For the text-containing cell, return its midpoint in [X, Y] coordinate format. 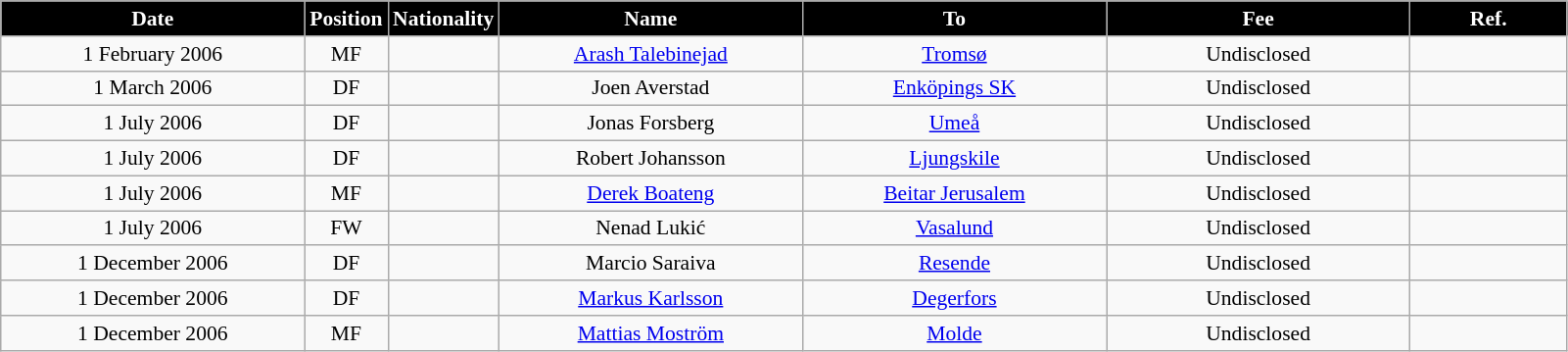
Degerfors [954, 298]
Jonas Forsberg [650, 124]
Position [347, 19]
To [954, 19]
Umeå [954, 124]
Derek Boateng [650, 193]
Molde [954, 333]
Vasalund [954, 228]
1 March 2006 [153, 88]
Nationality [443, 19]
Name [650, 19]
Nenad Lukić [650, 228]
Joen Averstad [650, 88]
Arash Talebinejad [650, 54]
1 February 2006 [153, 54]
Ref. [1489, 19]
Resende [954, 264]
Mattias Moström [650, 333]
Enköpings SK [954, 88]
Date [153, 19]
Robert Johansson [650, 159]
Beitar Jerusalem [954, 193]
Ljungskile [954, 159]
FW [347, 228]
Tromsø [954, 54]
Markus Karlsson [650, 298]
Fee [1259, 19]
Marcio Saraiva [650, 264]
